For the text-containing cell, return its midpoint in (X, Y) coordinate format. 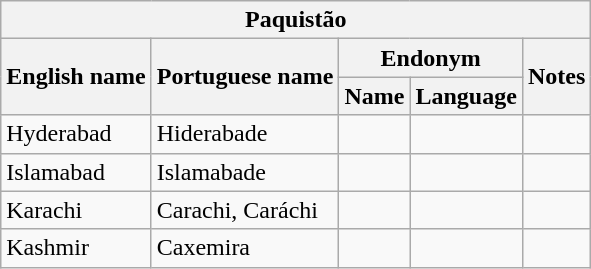
Hiderabade (245, 134)
Karachi (76, 210)
Name (374, 96)
Notes (556, 77)
Paquistão (296, 20)
Endonym (430, 58)
Portuguese name (245, 77)
Islamabade (245, 172)
Carachi, Caráchi (245, 210)
Hyderabad (76, 134)
Caxemira (245, 248)
English name (76, 77)
Kashmir (76, 248)
Language (466, 96)
Islamabad (76, 172)
